From the cell containing the given text, extract its center point as (x, y) coordinate. 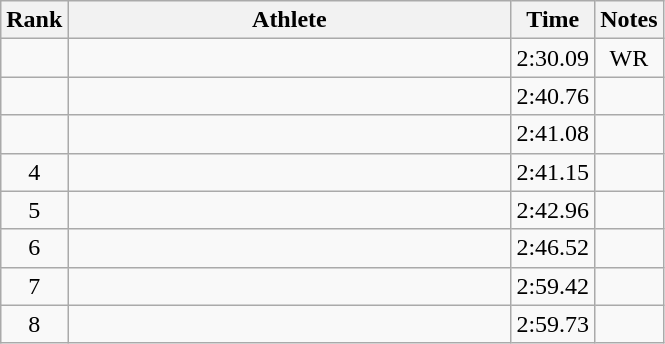
Athlete (290, 20)
2:30.09 (553, 58)
2:40.76 (553, 96)
4 (34, 172)
Time (553, 20)
2:41.08 (553, 134)
7 (34, 286)
2:41.15 (553, 172)
Notes (629, 20)
5 (34, 210)
2:42.96 (553, 210)
WR (629, 58)
2:59.73 (553, 324)
2:46.52 (553, 248)
Rank (34, 20)
2:59.42 (553, 286)
8 (34, 324)
6 (34, 248)
